Determine the [X, Y] coordinate at the center of the cell enclosing the given text.  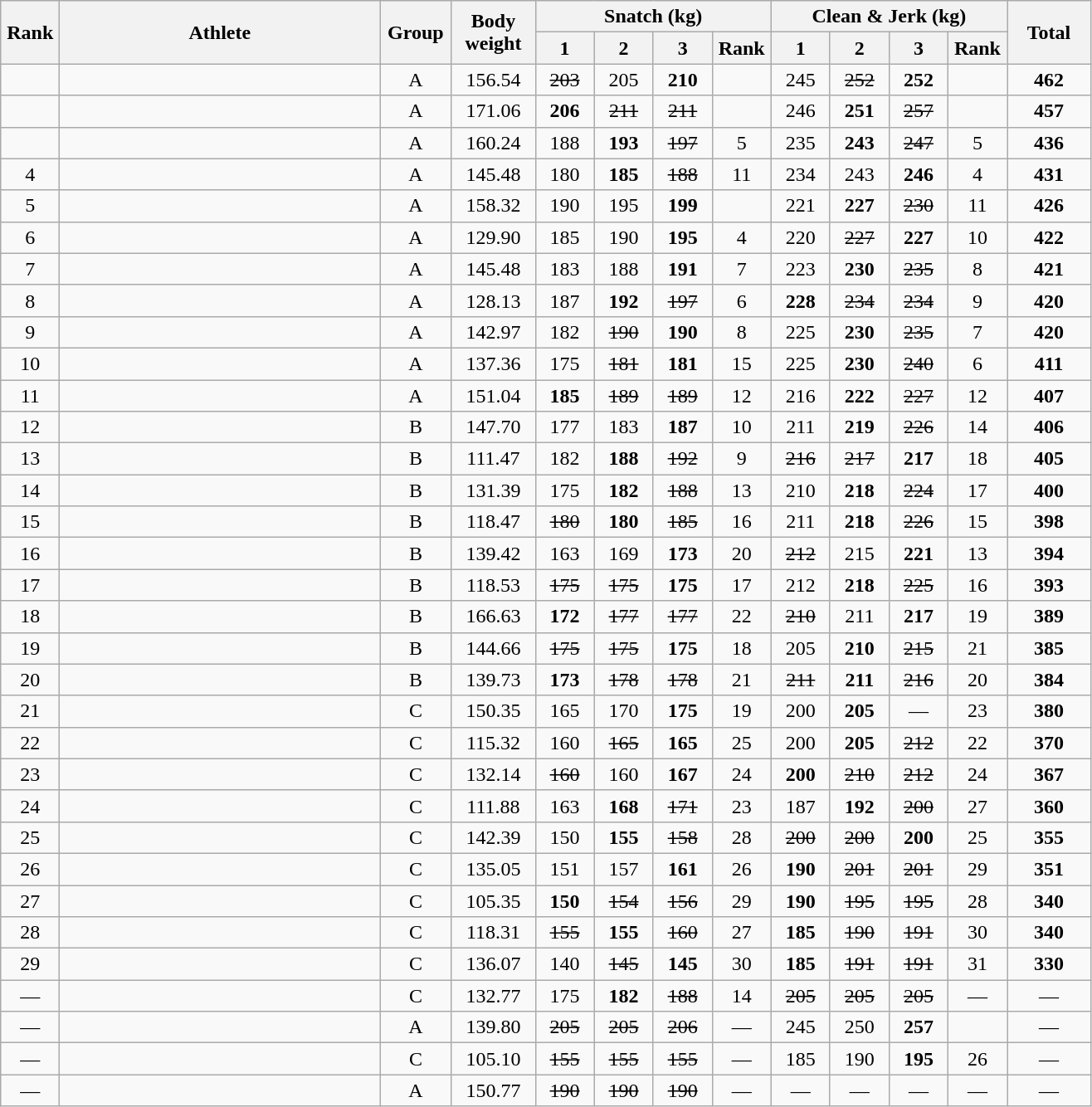
142.97 [493, 332]
394 [1049, 553]
157 [624, 869]
351 [1049, 869]
137.36 [493, 363]
132.14 [493, 774]
139.42 [493, 553]
389 [1049, 617]
139.73 [493, 680]
219 [860, 427]
240 [918, 363]
355 [1049, 837]
168 [624, 806]
118.31 [493, 933]
105.10 [493, 1059]
167 [682, 774]
131.39 [493, 490]
228 [800, 300]
193 [624, 143]
421 [1049, 269]
156.54 [493, 80]
136.07 [493, 964]
151 [564, 869]
247 [918, 143]
111.88 [493, 806]
411 [1049, 363]
105.35 [493, 900]
140 [564, 964]
406 [1049, 427]
158.32 [493, 206]
405 [1049, 459]
Group [416, 32]
129.90 [493, 237]
199 [682, 206]
170 [624, 711]
426 [1049, 206]
Total [1049, 32]
Clean & Jerk (kg) [889, 17]
111.47 [493, 459]
220 [800, 237]
132.77 [493, 996]
462 [1049, 80]
370 [1049, 743]
407 [1049, 396]
384 [1049, 680]
222 [860, 396]
398 [1049, 522]
118.53 [493, 585]
Body weight [493, 32]
380 [1049, 711]
115.32 [493, 743]
169 [624, 553]
223 [800, 269]
393 [1049, 585]
128.13 [493, 300]
224 [918, 490]
400 [1049, 490]
457 [1049, 111]
330 [1049, 964]
154 [624, 900]
158 [682, 837]
172 [564, 617]
139.80 [493, 1027]
142.39 [493, 837]
171.06 [493, 111]
166.63 [493, 617]
156 [682, 900]
431 [1049, 174]
360 [1049, 806]
Snatch (kg) [653, 17]
385 [1049, 648]
135.05 [493, 869]
422 [1049, 237]
203 [564, 80]
151.04 [493, 396]
250 [860, 1027]
367 [1049, 774]
161 [682, 869]
150.35 [493, 711]
147.70 [493, 427]
31 [977, 964]
436 [1049, 143]
160.24 [493, 143]
150.77 [493, 1090]
144.66 [493, 648]
251 [860, 111]
Athlete [220, 32]
171 [682, 806]
118.47 [493, 522]
